Locate the cell with the specified text and output its (x, y) center coordinate. 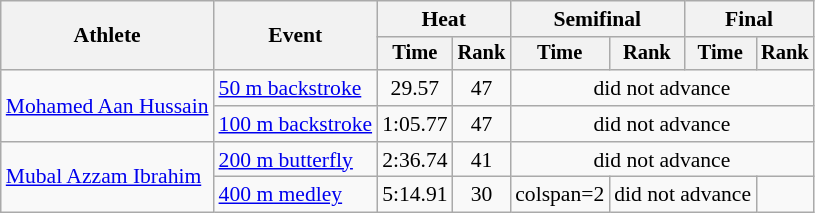
Final (748, 19)
50 m backstroke (296, 88)
1:05.77 (414, 124)
41 (482, 160)
Mohamed Aan Hussain (108, 106)
Athlete (108, 36)
Event (296, 36)
200 m butterfly (296, 160)
Mubal Azzam Ibrahim (108, 178)
29.57 (414, 88)
2:36.74 (414, 160)
colspan=2 (560, 195)
Semifinal (597, 19)
30 (482, 195)
400 m medley (296, 195)
Heat (444, 19)
100 m backstroke (296, 124)
5:14.91 (414, 195)
